Extract the [x, y] coordinate from the center of the cell holding the provided text.  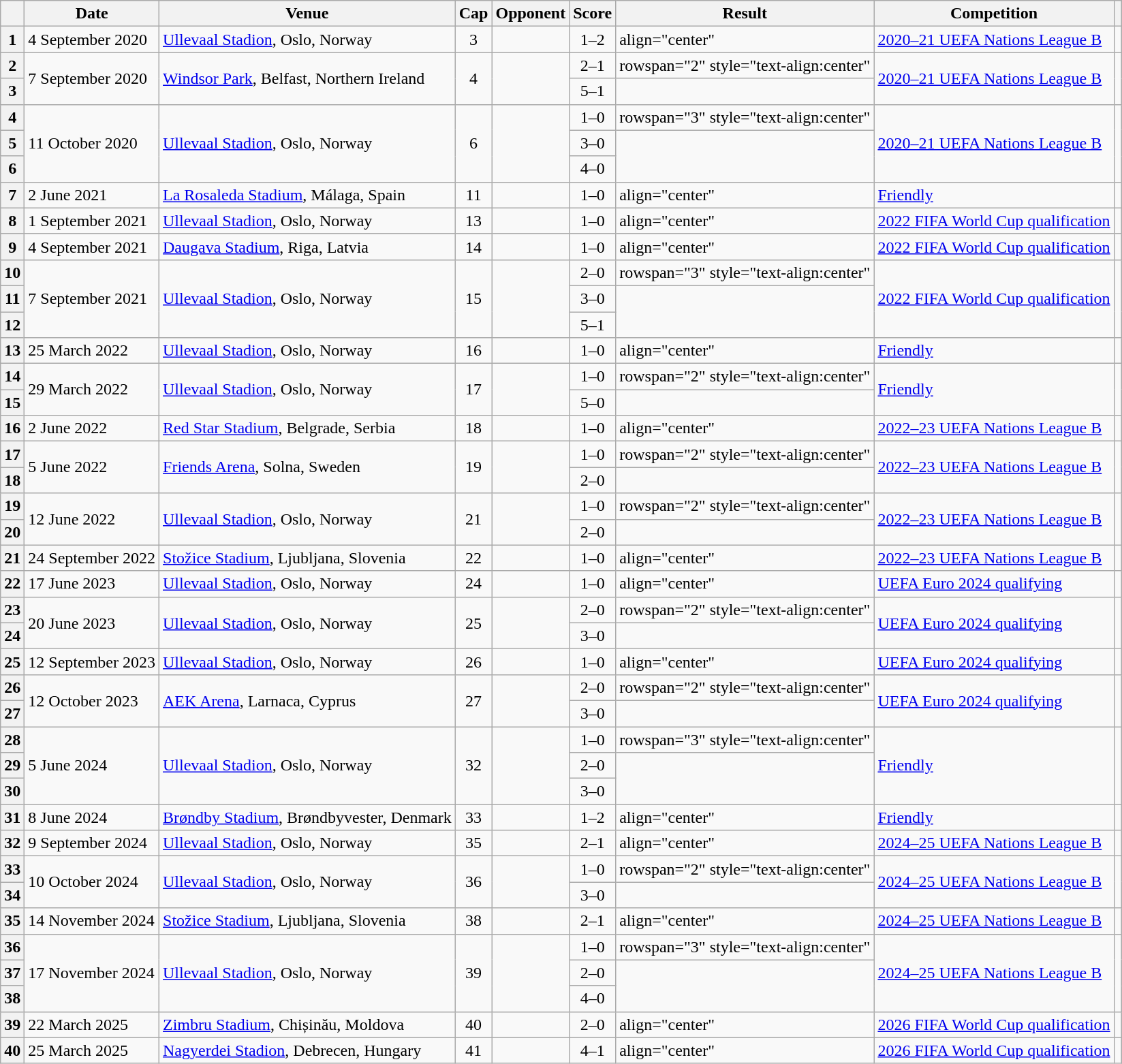
11 October 2020 [92, 143]
37 [12, 973]
Nagyerdei Stadion, Debrecen, Hungary [308, 1050]
Red Star Stadium, Belgrade, Serbia [308, 428]
9 [12, 247]
Result [745, 14]
12 [12, 325]
Competition [994, 14]
Cap [473, 14]
12 September 2023 [92, 661]
20 [12, 532]
Brøndby Stadium, Brøndbyvester, Denmark [308, 817]
5 June 2022 [92, 467]
12 October 2023 [92, 700]
La Rosaleda Stadium, Málaga, Spain [308, 195]
22 March 2025 [92, 1024]
5 June 2024 [92, 765]
7 September 2020 [92, 78]
AEK Arena, Larnaca, Cyprus [308, 700]
Windsor Park, Belfast, Northern Ireland [308, 78]
4 September 2021 [92, 247]
14 November 2024 [92, 921]
17 June 2023 [92, 584]
30 [12, 792]
24 September 2022 [92, 558]
31 [12, 817]
2 June 2021 [92, 195]
5 [12, 143]
25 March 2025 [92, 1050]
Daugava Stadium, Riga, Latvia [308, 247]
28 [12, 739]
41 [473, 1050]
Zimbru Stadium, Chișinău, Moldova [308, 1024]
Date [92, 14]
29 March 2022 [92, 390]
10 October 2024 [92, 882]
29 [12, 766]
8 [12, 221]
4–1 [593, 1050]
8 June 2024 [92, 817]
Venue [308, 14]
23 [12, 610]
Opponent [531, 14]
Friends Arena, Solna, Sweden [308, 467]
20 June 2023 [92, 623]
10 [12, 272]
5–0 [593, 403]
Score [593, 14]
34 [12, 895]
17 November 2024 [92, 973]
1 [12, 40]
7 [12, 195]
2 [12, 65]
25 March 2022 [92, 351]
2 June 2022 [92, 428]
9 September 2024 [92, 843]
7 September 2021 [92, 298]
4 September 2020 [92, 40]
12 June 2022 [92, 519]
1 September 2021 [92, 221]
